Return [x, y] of the center of cell containing provided text 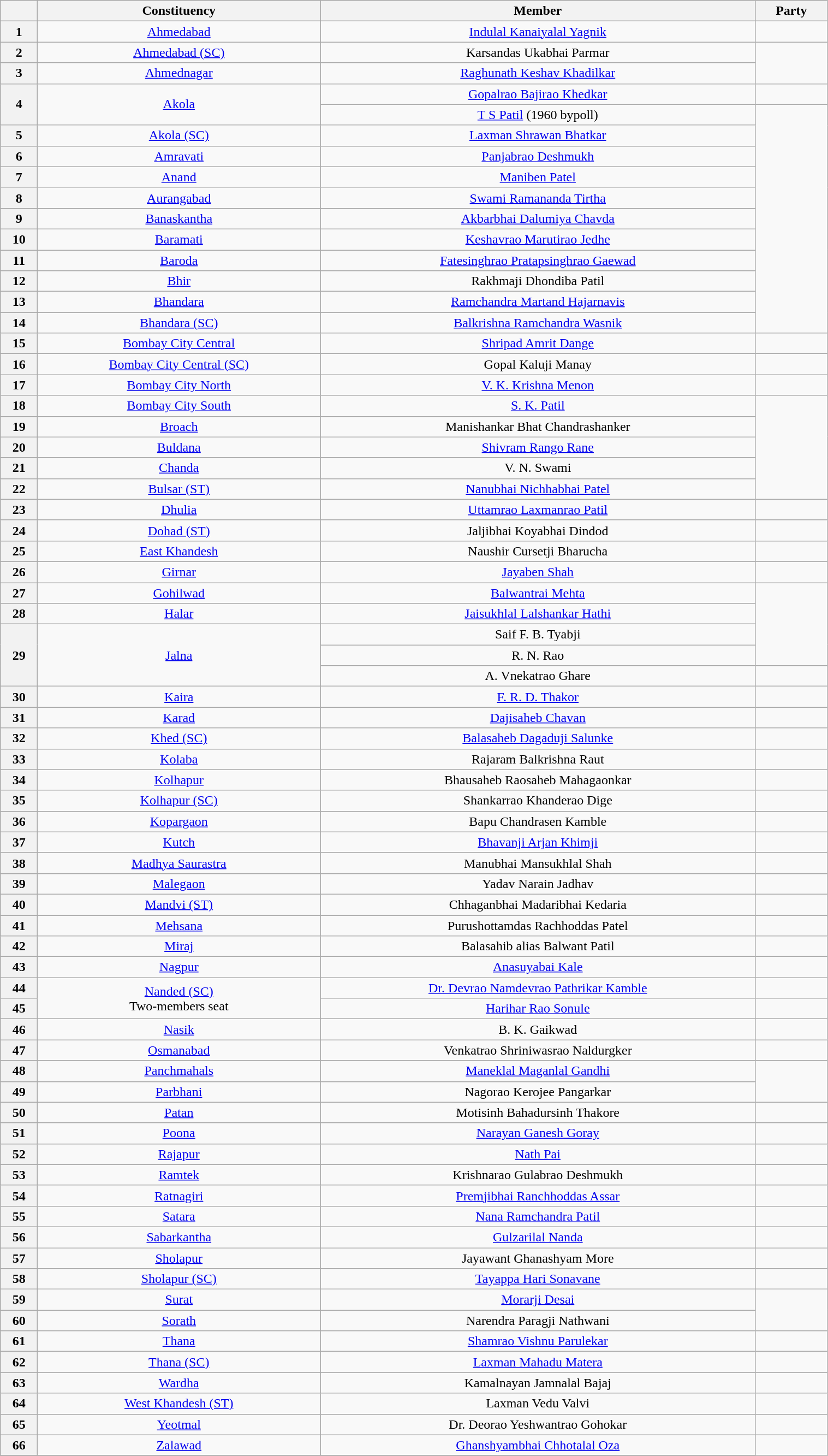
66 [19, 1445]
53 [19, 1175]
38 [19, 863]
3 [19, 73]
31 [19, 718]
Akola [179, 104]
16 [19, 364]
57 [19, 1258]
Bapu Chandrasen Kamble [538, 821]
10 [19, 239]
R. N. Rao [538, 655]
Balwantrai Mehta [538, 593]
Sorath [179, 1321]
S. K. Patil [538, 406]
Surat [179, 1300]
Chanda [179, 468]
Madhya Saurastra [179, 863]
Nagpur [179, 967]
Shamrao Vishnu Parulekar [538, 1341]
Rakhmaji Dhondiba Patil [538, 281]
4 [19, 104]
Laxman Shrawan Bhatkar [538, 135]
49 [19, 1092]
Wardha [179, 1383]
28 [19, 614]
1 [19, 32]
Dhulia [179, 510]
Laxman Vedu Valvi [538, 1404]
Maneklal Maganlal Gandhi [538, 1071]
15 [19, 344]
Venkatrao Shriniwasrao Naldurgker [538, 1050]
Parbhani [179, 1092]
Purushottamdas Rachhoddas Patel [538, 926]
Dr. Deorao Yeshwantrao Gohokar [538, 1424]
East Khandesh [179, 551]
41 [19, 926]
29 [19, 655]
V. N. Swami [538, 468]
9 [19, 218]
Dohad (ST) [179, 530]
Bhausaheb Raosaheb Mahagaonkar [538, 780]
35 [19, 801]
Panchmahals [179, 1071]
18 [19, 406]
Osmanabad [179, 1050]
Bhandara (SC) [179, 323]
Aurangabad [179, 198]
Jaljibhai Koyabhai Dindod [538, 530]
Anand [179, 177]
44 [19, 988]
46 [19, 1029]
Keshavrao Marutirao Jedhe [538, 239]
Motisinh Bahadursinh Thakore [538, 1112]
Kutch [179, 842]
24 [19, 530]
12 [19, 281]
Bombay City Central [179, 344]
48 [19, 1071]
Nanubhai Nichhabhai Patel [538, 489]
Sholapur [179, 1258]
Kopargaon [179, 821]
Banaskantha [179, 218]
Ramtek [179, 1175]
27 [19, 593]
Anasuyabai Kale [538, 967]
Nagorao Kerojee Pangarkar [538, 1092]
Jaisukhlal Lalshankar Hathi [538, 614]
Laxman Mahadu Matera [538, 1362]
Jayaben Shah [538, 572]
36 [19, 821]
Girnar [179, 572]
Bhandara [179, 302]
Gulzarilal Nanda [538, 1237]
Shankarrao Khanderao Dige [538, 801]
14 [19, 323]
Gopalrao Bajirao Khedkar [538, 94]
Indulal Kanaiyalal Yagnik [538, 32]
Premjibhai Ranchhoddas Assar [538, 1195]
Jayawant Ghanashyam More [538, 1258]
63 [19, 1383]
Sholapur (SC) [179, 1279]
42 [19, 946]
Yadav Narain Jadhav [538, 884]
Ahmednagar [179, 73]
6 [19, 156]
Nath Pai [538, 1154]
50 [19, 1112]
Narayan Ganesh Goray [538, 1133]
Shripad Amrit Dange [538, 344]
59 [19, 1300]
Karad [179, 718]
8 [19, 198]
Kaira [179, 697]
56 [19, 1237]
Poona [179, 1133]
34 [19, 780]
V. K. Krishna Menon [538, 385]
Manishankar Bhat Chandrashanker [538, 427]
Thana (SC) [179, 1362]
Nanded (SC) Two-members seat [179, 998]
45 [19, 1009]
Bhir [179, 281]
7 [19, 177]
Broach [179, 427]
26 [19, 572]
Zalawad [179, 1445]
Mandvi (ST) [179, 904]
Buldana [179, 447]
21 [19, 468]
Morarji Desai [538, 1300]
A. Vnekatrao Ghare [538, 676]
Dajisaheb Chavan [538, 718]
Baroda [179, 261]
22 [19, 489]
33 [19, 759]
Balasahib alias Balwant Patil [538, 946]
Khed (SC) [179, 738]
51 [19, 1133]
55 [19, 1216]
Miraj [179, 946]
Member [538, 11]
Bulsar (ST) [179, 489]
Baramati [179, 239]
Yeotmal [179, 1424]
Naushir Cursetji Bharucha [538, 551]
Akola (SC) [179, 135]
Rajaram Balkrishna Raut [538, 759]
Raghunath Keshav Khadilkar [538, 73]
Sabarkantha [179, 1237]
Halar [179, 614]
64 [19, 1404]
58 [19, 1279]
Balkrishna Ramchandra Wasnik [538, 323]
Malegaon [179, 884]
5 [19, 135]
54 [19, 1195]
Balasaheb Dagaduji Salunke [538, 738]
Gohilwad [179, 593]
40 [19, 904]
B. K. Gaikwad [538, 1029]
Patan [179, 1112]
17 [19, 385]
11 [19, 261]
Uttamrao Laxmanrao Patil [538, 510]
Karsandas Ukabhai Parmar [538, 52]
Kolhapur [179, 780]
Panjabrao Deshmukh [538, 156]
West Khandesh (ST) [179, 1404]
Rajapur [179, 1154]
Bombay City Central (SC) [179, 364]
Fatesinghrao Pratapsinghrao Gaewad [538, 261]
62 [19, 1362]
Chhaganbhai Madaribhai Kedaria [538, 904]
47 [19, 1050]
37 [19, 842]
F. R. D. Thakor [538, 697]
Shivram Rango Rane [538, 447]
13 [19, 302]
Maniben Patel [538, 177]
23 [19, 510]
Nasik [179, 1029]
Tayappa Hari Sonavane [538, 1279]
Gopal Kaluji Manay [538, 364]
25 [19, 551]
Party [791, 11]
39 [19, 884]
T S Patil (1960 bypoll) [538, 115]
Kolaba [179, 759]
20 [19, 447]
Bombay City South [179, 406]
Kolhapur (SC) [179, 801]
Jalna [179, 655]
32 [19, 738]
Ramchandra Martand Hajarnavis [538, 302]
Harihar Rao Sonule [538, 1009]
65 [19, 1424]
52 [19, 1154]
61 [19, 1341]
Bhavanji Arjan Khimji [538, 842]
Bombay City North [179, 385]
Swami Ramananda Tirtha [538, 198]
2 [19, 52]
Ghanshyambhai Chhotalal Oza [538, 1445]
Ahmedabad (SC) [179, 52]
Saif F. B. Tyabji [538, 635]
Mehsana [179, 926]
60 [19, 1321]
30 [19, 697]
Krishnarao Gulabrao Deshmukh [538, 1175]
Satara [179, 1216]
Narendra Paragji Nathwani [538, 1321]
Nana Ramchandra Patil [538, 1216]
Manubhai Mansukhlal Shah [538, 863]
Kamalnayan Jamnalal Bajaj [538, 1383]
Constituency [179, 11]
19 [19, 427]
Thana [179, 1341]
43 [19, 967]
Akbarbhai Dalumiya Chavda [538, 218]
Ratnagiri [179, 1195]
Ahmedabad [179, 32]
Amravati [179, 156]
Dr. Devrao Namdevrao Pathrikar Kamble [538, 988]
